Scan for the cell matching the given text and deliver its [x, y] coordinate at center. 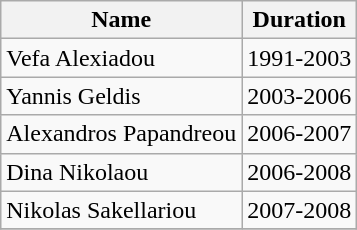
2006-2008 [300, 172]
Vefa Alexiadou [122, 58]
1991-2003 [300, 58]
Yannis Geldis [122, 96]
Alexandros Papandreou [122, 134]
2003-2006 [300, 96]
Name [122, 20]
2007-2008 [300, 210]
Nikolas Sakellariou [122, 210]
Dina Nikolaou [122, 172]
Duration [300, 20]
2006-2007 [300, 134]
